Find where the given text appears and provide that cell's center as [x, y] coordinate. 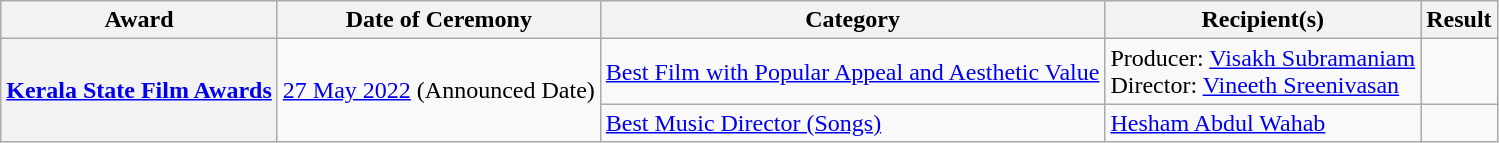
Best Music Director (Songs) [852, 123]
27 May 2022 (Announced Date) [438, 90]
Recipient(s) [1263, 20]
Kerala State Film Awards [140, 90]
Producer: Visakh SubramaniamDirector: Vineeth Sreenivasan [1263, 72]
Best Film with Popular Appeal and Aesthetic Value [852, 72]
Category [852, 20]
Award [140, 20]
Result [1459, 20]
Date of Ceremony [438, 20]
Hesham Abdul Wahab [1263, 123]
